Pinpoint the cell where the given text exists, returning its (X, Y) midpoint coordinate. 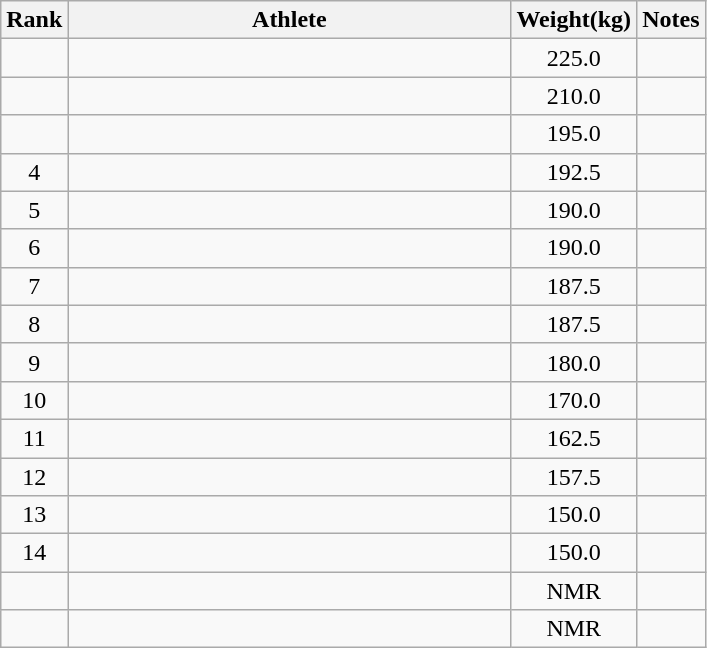
11 (34, 438)
6 (34, 248)
8 (34, 324)
Athlete (290, 20)
Rank (34, 20)
210.0 (574, 96)
7 (34, 286)
13 (34, 515)
192.5 (574, 172)
170.0 (574, 400)
195.0 (574, 134)
5 (34, 210)
Notes (671, 20)
14 (34, 553)
162.5 (574, 438)
9 (34, 362)
12 (34, 477)
157.5 (574, 477)
10 (34, 400)
225.0 (574, 58)
Weight(kg) (574, 20)
180.0 (574, 362)
4 (34, 172)
